Output the (X, Y) coordinate of the center of the cell containing the given text.  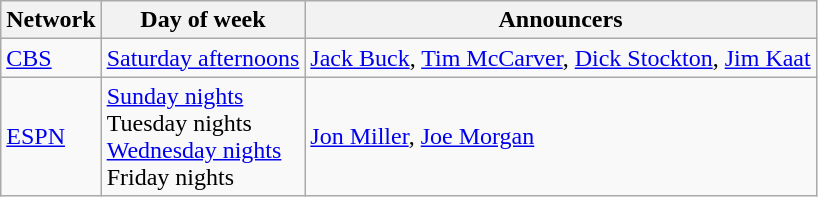
Day of week (203, 20)
CBS (51, 58)
Jack Buck, Tim McCarver, Dick Stockton, Jim Kaat (560, 58)
Jon Miller, Joe Morgan (560, 136)
Sunday nightsTuesday nightsWednesday nightsFriday nights (203, 136)
Saturday afternoons (203, 58)
Announcers (560, 20)
Network (51, 20)
ESPN (51, 136)
